Scan for the cell matching the given text and deliver its [x, y] coordinate at center. 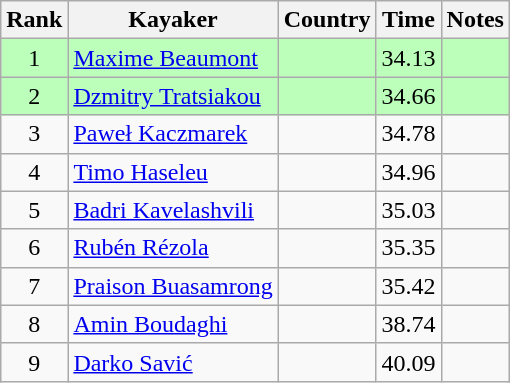
Timo Haseleu [173, 172]
35.42 [408, 286]
8 [34, 324]
2 [34, 96]
Rubén Rézola [173, 248]
Time [408, 20]
Amin Boudaghi [173, 324]
6 [34, 248]
35.35 [408, 248]
Paweł Kaczmarek [173, 134]
7 [34, 286]
Kayaker [173, 20]
34.96 [408, 172]
40.09 [408, 362]
9 [34, 362]
Maxime Beaumont [173, 58]
Badri Kavelashvili [173, 210]
4 [34, 172]
38.74 [408, 324]
1 [34, 58]
34.66 [408, 96]
34.13 [408, 58]
Dzmitry Tratsiakou [173, 96]
3 [34, 134]
35.03 [408, 210]
34.78 [408, 134]
Country [327, 20]
Darko Savić [173, 362]
Notes [475, 20]
Rank [34, 20]
Praison Buasamrong [173, 286]
5 [34, 210]
